Identify which cell holds the provided text, then report its (X, Y) central coordinate. 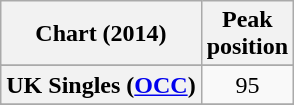
95 (247, 85)
UK Singles (OCC) (101, 85)
Chart (2014) (101, 34)
Peakposition (247, 34)
